From the cell containing the given text, extract its center point as (X, Y) coordinate. 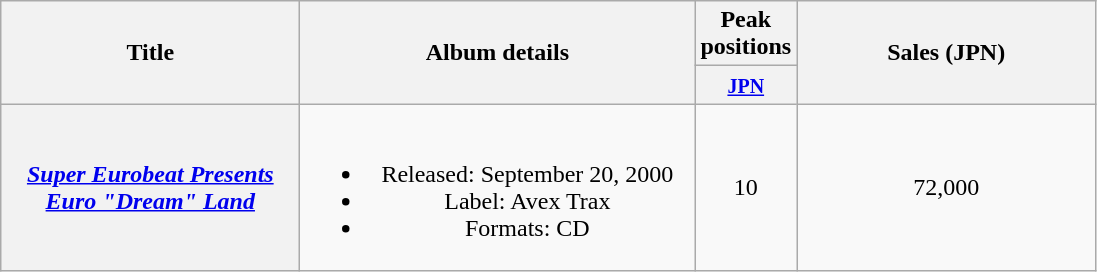
10 (746, 188)
Peak positions (746, 34)
72,000 (946, 188)
Album details (498, 52)
Released: September 20, 2000 Label: Avex TraxFormats: CD (498, 188)
Super Eurobeat Presents Euro "Dream" Land (150, 188)
JPN (746, 85)
Sales (JPN) (946, 52)
Title (150, 52)
